Return the [x, y] coordinate for the center point of the cell that contains the specified text.  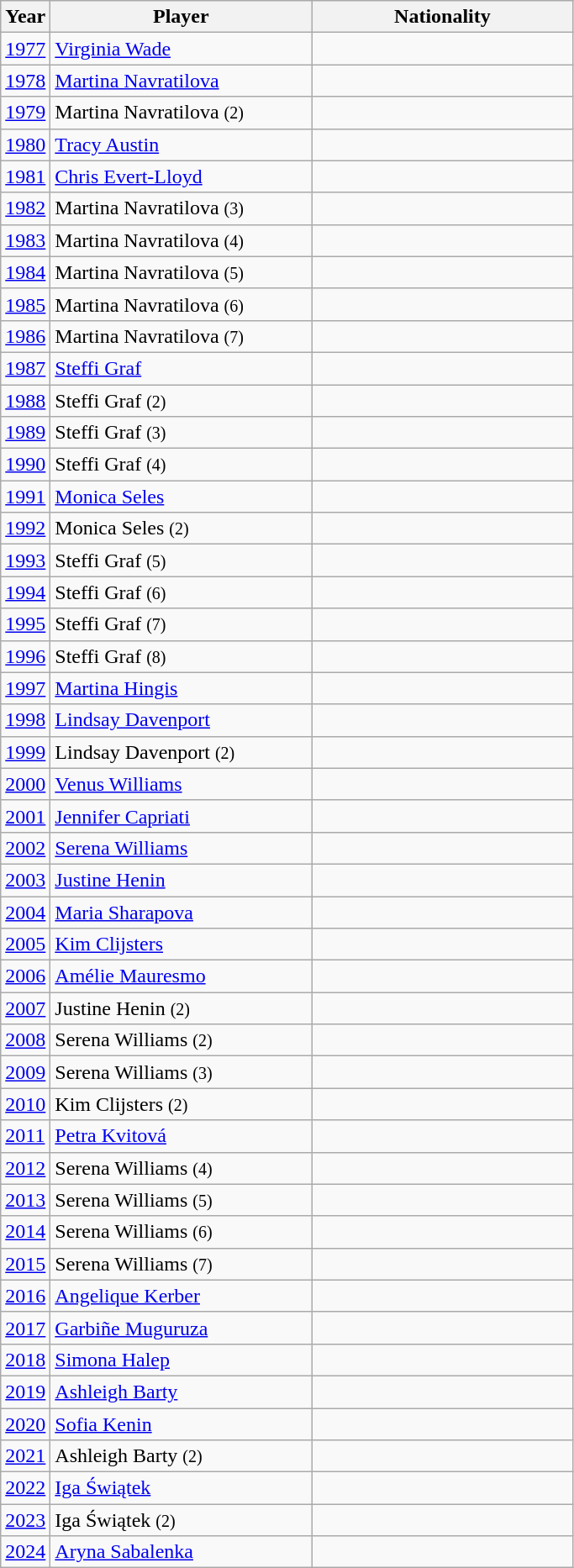
Iga Świątek [182, 1488]
Martina Navratilova (7) [182, 336]
2016 [25, 1296]
1998 [25, 720]
1988 [25, 401]
Lindsay Davenport (2) [182, 752]
1977 [25, 49]
1999 [25, 752]
Martina Navratilova (2) [182, 113]
Player [182, 17]
Martina Navratilova (6) [182, 304]
Serena Williams (4) [182, 1168]
Monica Seles (2) [182, 529]
Serena Williams (5) [182, 1200]
2017 [25, 1328]
Maria Sharapova [182, 912]
1986 [25, 336]
Serena Williams (6) [182, 1232]
1978 [25, 81]
1987 [25, 368]
Year [25, 17]
Jennifer Capriati [182, 816]
Tracy Austin [182, 145]
Steffi Graf (4) [182, 465]
1985 [25, 304]
Kim Clijsters (2) [182, 1104]
Petra Kvitová [182, 1136]
Kim Clijsters [182, 944]
Garbiñe Muguruza [182, 1328]
1989 [25, 433]
Steffi Graf [182, 368]
Iga Świątek (2) [182, 1520]
Martina Navratilova (4) [182, 240]
Steffi Graf (6) [182, 592]
1983 [25, 240]
1991 [25, 497]
2022 [25, 1488]
Serena Williams (7) [182, 1264]
1995 [25, 624]
1984 [25, 272]
Nationality [442, 17]
Martina Navratilova (3) [182, 208]
2020 [25, 1424]
2014 [25, 1232]
Lindsay Davenport [182, 720]
2005 [25, 944]
1996 [25, 656]
2004 [25, 912]
Chris Evert-Lloyd [182, 176]
1994 [25, 592]
Justine Henin (2) [182, 1008]
Steffi Graf (8) [182, 656]
Angelique Kerber [182, 1296]
2003 [25, 880]
Sofia Kenin [182, 1424]
2002 [25, 848]
2024 [25, 1552]
2021 [25, 1456]
Aryna Sabalenka [182, 1552]
2001 [25, 816]
Serena Williams (3) [182, 1072]
Monica Seles [182, 497]
2008 [25, 1040]
Steffi Graf (5) [182, 560]
Ashleigh Barty [182, 1392]
2018 [25, 1360]
Simona Halep [182, 1360]
2011 [25, 1136]
1982 [25, 208]
Justine Henin [182, 880]
Virginia Wade [182, 49]
2000 [25, 784]
Amélie Mauresmo [182, 976]
Steffi Graf (3) [182, 433]
1990 [25, 465]
2012 [25, 1168]
1980 [25, 145]
Serena Williams [182, 848]
Martina Navratilova (5) [182, 272]
Ashleigh Barty (2) [182, 1456]
Martina Navratilova [182, 81]
2009 [25, 1072]
2019 [25, 1392]
Steffi Graf (2) [182, 401]
1992 [25, 529]
2023 [25, 1520]
Steffi Graf (7) [182, 624]
Martina Hingis [182, 688]
1981 [25, 176]
1993 [25, 560]
Venus Williams [182, 784]
2010 [25, 1104]
Serena Williams (2) [182, 1040]
2007 [25, 1008]
2006 [25, 976]
2013 [25, 1200]
1997 [25, 688]
2015 [25, 1264]
1979 [25, 113]
